Return [X, Y] of the center of cell containing provided text 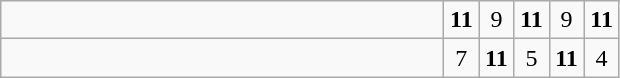
5 [532, 58]
4 [602, 58]
7 [462, 58]
